Extract the [X, Y] coordinate from the center of the cell holding the provided text.  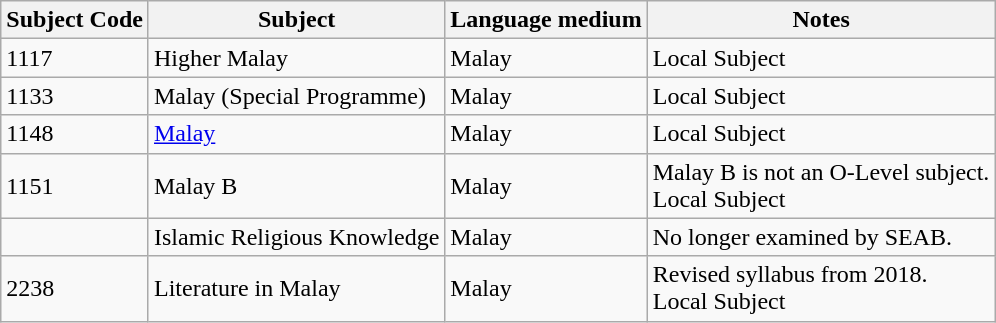
Malay B [296, 186]
Islamic Religious Knowledge [296, 237]
Malay (Special Programme) [296, 96]
1117 [75, 58]
No longer examined by SEAB. [821, 237]
Subject [296, 20]
Language medium [546, 20]
Notes [821, 20]
Subject Code [75, 20]
1148 [75, 134]
Literature in Malay [296, 288]
Revised syllabus from 2018.Local Subject [821, 288]
1133 [75, 96]
Higher Malay [296, 58]
1151 [75, 186]
2238 [75, 288]
Malay B is not an O-Level subject.Local Subject [821, 186]
